Capture the cell that displays the provided text and extract its (x, y) central coordinate. 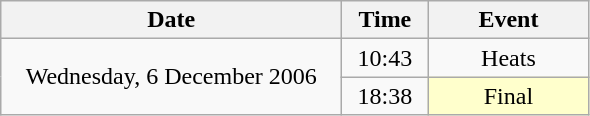
10:43 (385, 58)
Date (172, 20)
18:38 (385, 96)
Final (508, 96)
Time (385, 20)
Heats (508, 58)
Event (508, 20)
Wednesday, 6 December 2006 (172, 77)
